Return the (X, Y) coordinate for the center point of the cell that contains the specified text.  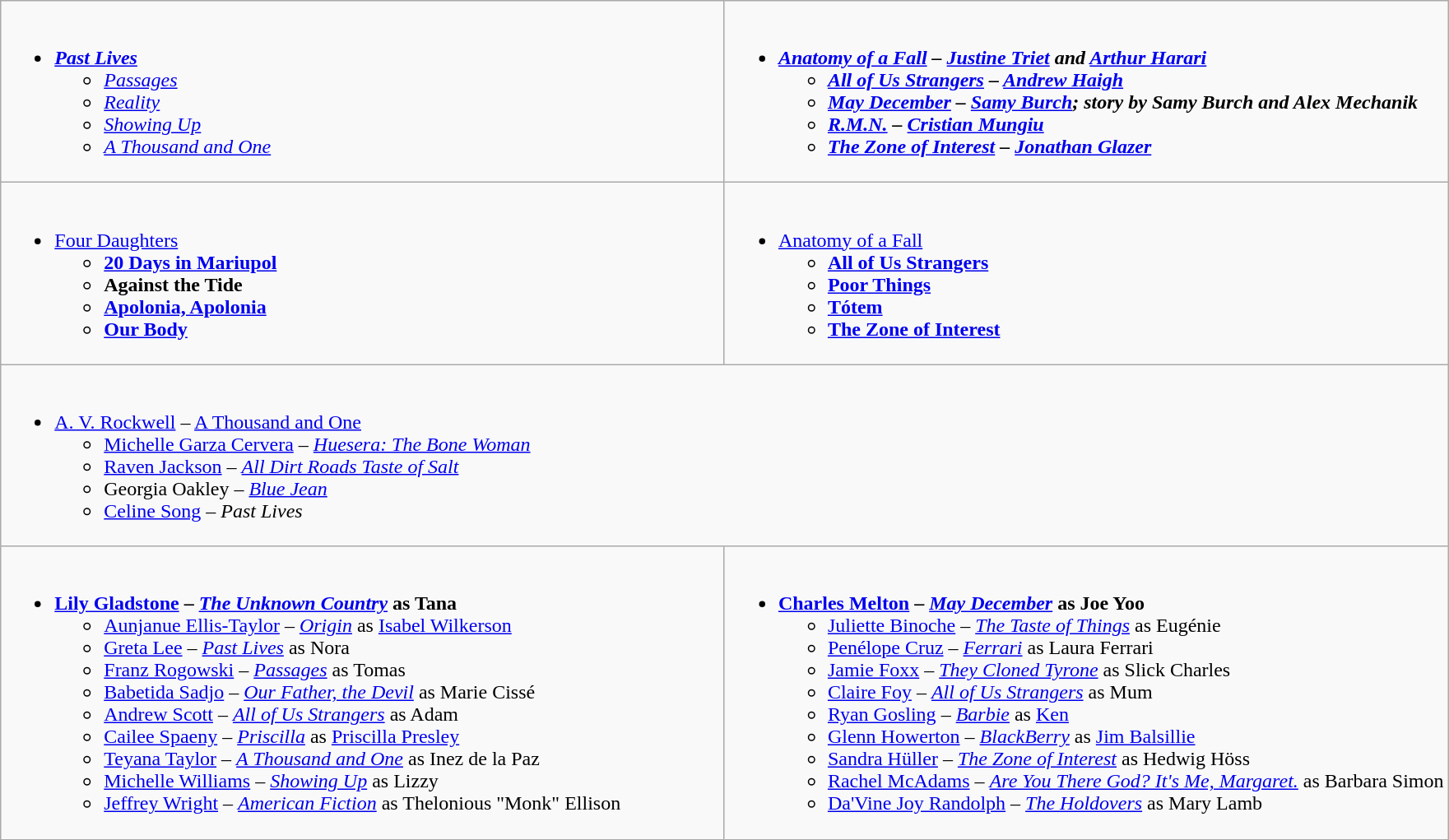
Anatomy of a FallAll of Us StrangersPoor ThingsTótemThe Zone of Interest (1086, 273)
Four Daughters20 Days in MariupolAgainst the TideApolonia, ApoloniaOur Body (363, 273)
Past LivesPassagesRealityShowing UpA Thousand and One (363, 92)
